Pinpoint the cell where the given text exists, returning its (x, y) midpoint coordinate. 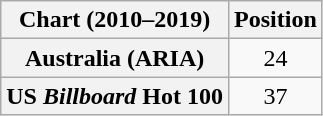
24 (276, 58)
Australia (ARIA) (115, 58)
37 (276, 96)
Chart (2010–2019) (115, 20)
Position (276, 20)
US Billboard Hot 100 (115, 96)
